Return the [X, Y] coordinate for the center point of the cell that contains the specified text.  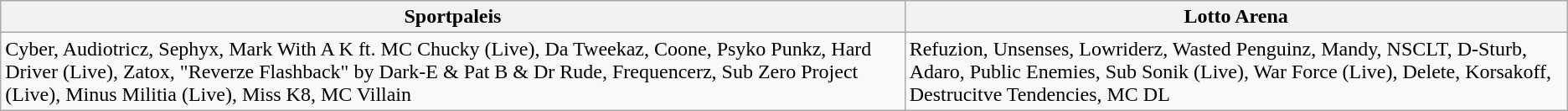
Sportpaleis [452, 17]
Lotto Arena [1236, 17]
